Identify which cell holds the provided text, then report its [X, Y] central coordinate. 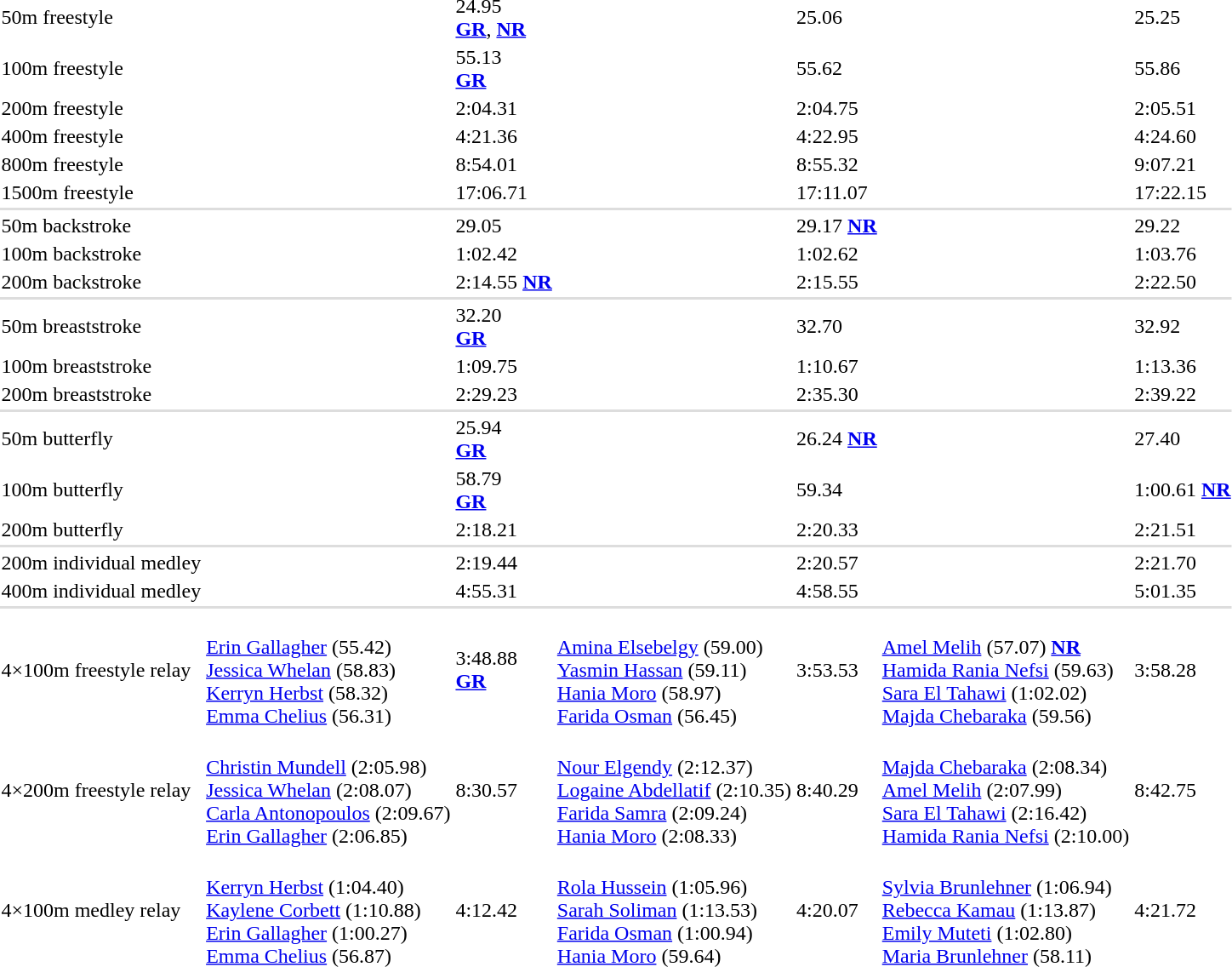
Nour Elgendy (2:12.37)Logaine Abdellatif (2:10.35)Farida Samra (2:09.24)Hania Moro (2:08.33) [674, 790]
26.24 NR [837, 439]
4:24.60 [1183, 136]
4×200m freestyle relay [101, 790]
2:39.22 [1183, 394]
55.62 [837, 68]
8:55.32 [837, 164]
2:20.33 [837, 529]
25.94GR [504, 439]
100m butterfly [101, 490]
2:14.55 NR [504, 282]
1:00.61 NR [1183, 490]
2:04.75 [837, 108]
800m freestyle [101, 164]
29.05 [504, 226]
55.13GR [504, 68]
2:21.51 [1183, 529]
200m backstroke [101, 282]
2:15.55 [837, 282]
8:42.75 [1183, 790]
Amina Elsebelgy (59.00)Yasmin Hassan (59.11)Hania Moro (58.97)Farida Osman (56.45) [674, 670]
100m backstroke [101, 254]
5:01.35 [1183, 591]
27.40 [1183, 439]
17:06.71 [504, 192]
3:53.53 [837, 670]
3:58.28 [1183, 670]
4:21.36 [504, 136]
17:22.15 [1183, 192]
2:18.21 [504, 529]
32.92 [1183, 327]
1:02.62 [837, 254]
32.20GR [504, 327]
400m freestyle [101, 136]
59.34 [837, 490]
2:19.44 [504, 563]
1500m freestyle [101, 192]
2:20.57 [837, 563]
29.17 NR [837, 226]
50m breaststroke [101, 327]
100m freestyle [101, 68]
1:13.36 [1183, 366]
100m breaststroke [101, 366]
8:30.57 [504, 790]
200m butterfly [101, 529]
Amel Melih (57.07) NRHamida Rania Nefsi (59.63)Sara El Tahawi (1:02.02)Majda Chebaraka (59.56) [1006, 670]
50m butterfly [101, 439]
200m freestyle [101, 108]
Majda Chebaraka (2:08.34)Amel Melih (2:07.99)Sara El Tahawi (2:16.42)Hamida Rania Nefsi (2:10.00) [1006, 790]
4:55.31 [504, 591]
58.79GR [504, 490]
2:35.30 [837, 394]
3:48.88GR [504, 670]
1:09.75 [504, 366]
1:03.76 [1183, 254]
29.22 [1183, 226]
1:02.42 [504, 254]
2:29.23 [504, 394]
400m individual medley [101, 591]
50m backstroke [101, 226]
55.86 [1183, 68]
32.70 [837, 327]
2:04.31 [504, 108]
1:10.67 [837, 366]
Christin Mundell (2:05.98)Jessica Whelan (2:08.07)Carla Antonopoulos (2:09.67)Erin Gallagher (2:06.85) [328, 790]
2:21.70 [1183, 563]
9:07.21 [1183, 164]
200m individual medley [101, 563]
Erin Gallagher (55.42)Jessica Whelan (58.83)Kerryn Herbst (58.32)Emma Chelius (56.31) [328, 670]
4×100m freestyle relay [101, 670]
200m breaststroke [101, 394]
2:22.50 [1183, 282]
8:40.29 [837, 790]
8:54.01 [504, 164]
2:05.51 [1183, 108]
4:22.95 [837, 136]
4:58.55 [837, 591]
17:11.07 [837, 192]
